Detect which cell encompasses the target text, then output its (X, Y) center coordinate. 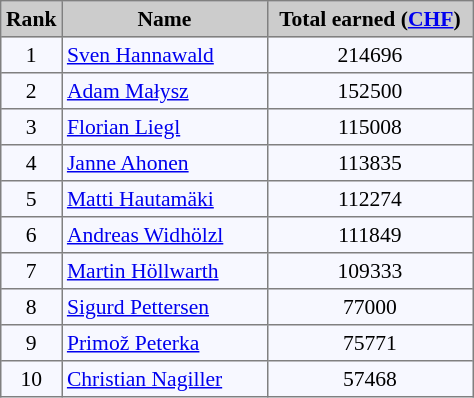
152500 (370, 91)
75771 (370, 343)
112274 (370, 199)
3 (32, 127)
Martin Höllwarth (165, 271)
Sigurd Pettersen (165, 307)
7 (32, 271)
Adam Małysz (165, 91)
1 (32, 55)
111849 (370, 235)
113835 (370, 163)
Total earned (CHF) (370, 19)
Florian Liegl (165, 127)
4 (32, 163)
8 (32, 307)
Rank (32, 19)
2 (32, 91)
77000 (370, 307)
Andreas Widhölzl (165, 235)
115008 (370, 127)
Primož Peterka (165, 343)
6 (32, 235)
5 (32, 199)
9 (32, 343)
Name (165, 19)
57468 (370, 379)
10 (32, 379)
109333 (370, 271)
Christian Nagiller (165, 379)
214696 (370, 55)
Janne Ahonen (165, 163)
Matti Hautamäki (165, 199)
Sven Hannawald (165, 55)
